For the text-containing cell, return its midpoint in (X, Y) coordinate format. 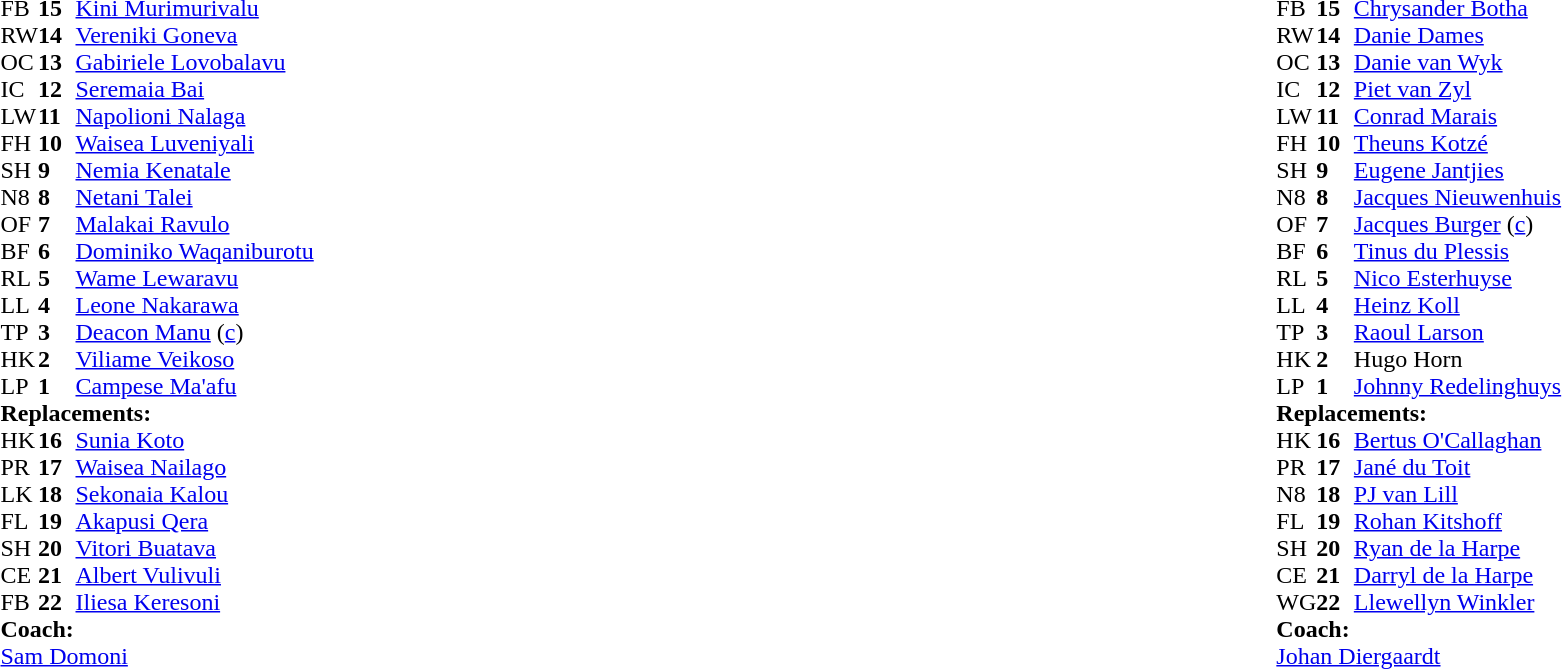
Albert Vulivuli (195, 576)
Nico Esterhuyse (1458, 278)
Leone Nakarawa (195, 306)
Gabiriele Lovobalavu (195, 62)
Theuns Kotzé (1458, 144)
Wame Lewaravu (195, 278)
Seremaia Bai (195, 90)
Ryan de la Harpe (1458, 548)
Dominiko Waqaniburotu (195, 252)
Akapusi Qera (195, 522)
Sam Domoni (156, 656)
Vitori Buatava (195, 548)
Tinus du Plessis (1458, 252)
Sunia Koto (195, 440)
WG (1296, 602)
Netani Talei (195, 198)
Johnny Redelinghuys (1458, 386)
Jacques Burger (c) (1458, 224)
Vereniki Goneva (195, 36)
FB (19, 602)
Waisea Luveniyali (195, 144)
Jané du Toit (1458, 468)
Danie van Wyk (1458, 62)
Napolioni Nalaga (195, 116)
Hugo Horn (1458, 360)
Darryl de la Harpe (1458, 576)
LK (19, 494)
Deacon Manu (c) (195, 332)
Campese Ma'afu (195, 386)
Bertus O'Callaghan (1458, 440)
Iliesa Keresoni (195, 602)
Danie Dames (1458, 36)
Llewellyn Winkler (1458, 602)
Conrad Marais (1458, 116)
Waisea Nailago (195, 468)
Piet van Zyl (1458, 90)
Sekonaia Kalou (195, 494)
Viliame Veikoso (195, 360)
Rohan Kitshoff (1458, 522)
Jacques Nieuwenhuis (1458, 198)
Raoul Larson (1458, 332)
Nemia Kenatale (195, 170)
PJ van Lill (1458, 494)
Heinz Koll (1458, 306)
Malakai Ravulo (195, 224)
Johan Diergaardt (1418, 656)
Eugene Jantjies (1458, 170)
